Locate the cell with the specified text and output its [x, y] center coordinate. 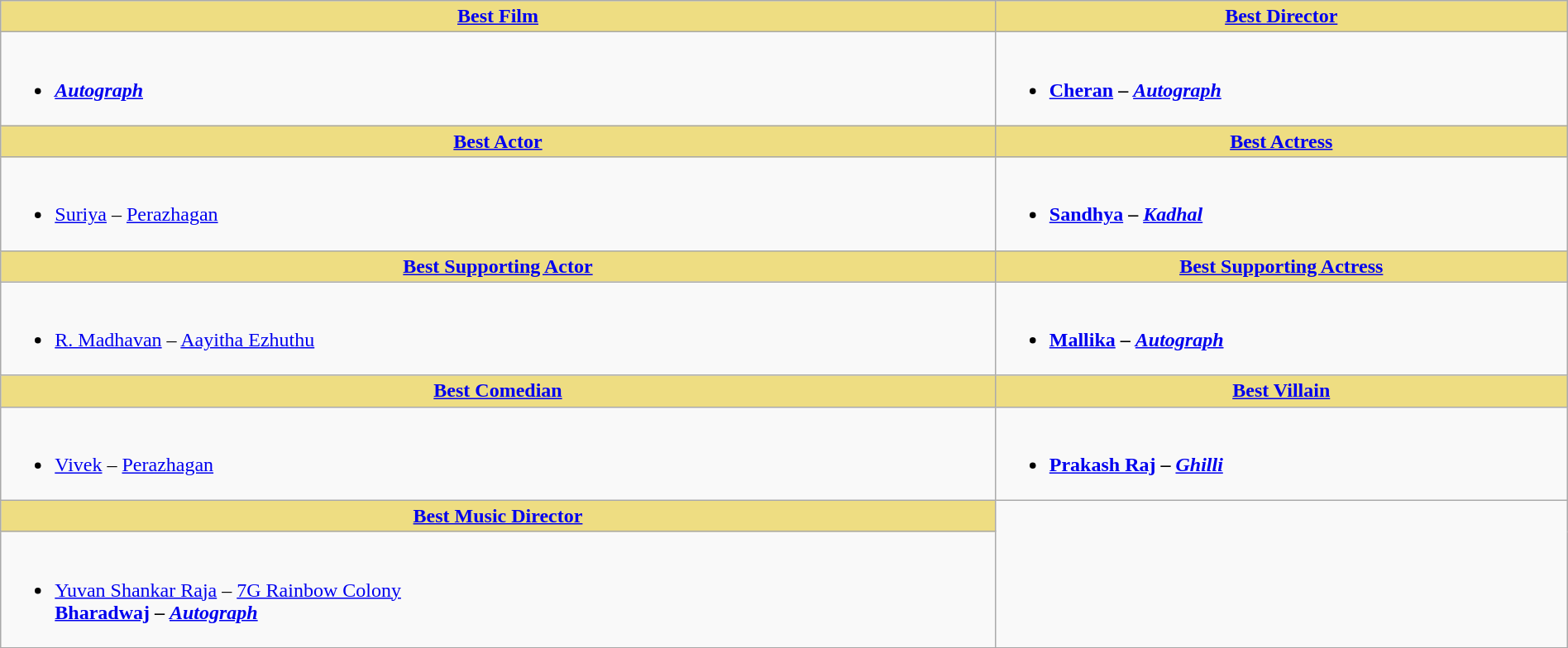
Best Supporting Actor [498, 266]
Best Film [498, 17]
Vivek – Perazhagan [498, 453]
Best Music Director [498, 516]
R. Madhavan – Aayitha Ezhuthu [498, 329]
Best Director [1281, 17]
Autograph [498, 79]
Mallika – Autograph [1281, 329]
Cheran – Autograph [1281, 79]
Yuvan Shankar Raja – 7G Rainbow Colony Bharadwaj – Autograph [498, 589]
Best Comedian [498, 391]
Best Actor [498, 141]
Best Supporting Actress [1281, 266]
Suriya – Perazhagan [498, 203]
Best Villain [1281, 391]
Sandhya – Kadhal [1281, 203]
Prakash Raj – Ghilli [1281, 453]
Best Actress [1281, 141]
